Find where the given text appears and provide that cell's center as (X, Y) coordinate. 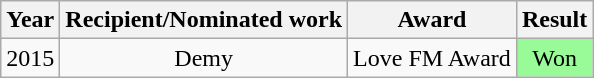
Result (554, 20)
Award (432, 20)
Won (554, 58)
Demy (204, 58)
Year (30, 20)
Recipient/Nominated work (204, 20)
2015 (30, 58)
Love FM Award (432, 58)
